Scan for the cell matching the given text and deliver its [x, y] coordinate at center. 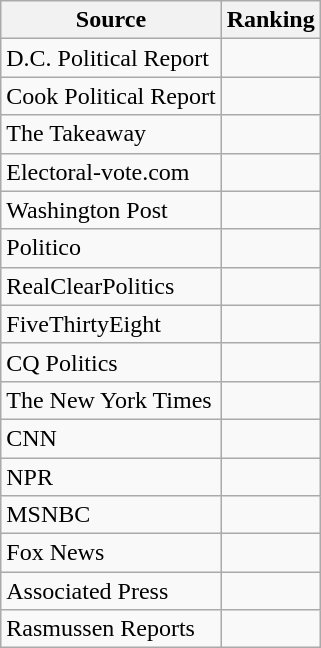
Washington Post [111, 210]
Cook Political Report [111, 96]
Source [111, 20]
Associated Press [111, 591]
Electoral-vote.com [111, 172]
NPR [111, 477]
Politico [111, 248]
CNN [111, 438]
MSNBC [111, 515]
CQ Politics [111, 362]
The Takeaway [111, 134]
Fox News [111, 553]
RealClearPolitics [111, 286]
D.C. Political Report [111, 58]
The New York Times [111, 400]
FiveThirtyEight [111, 324]
Ranking [270, 20]
Rasmussen Reports [111, 629]
